Determine the [X, Y] coordinate at the center of the cell enclosing the given text.  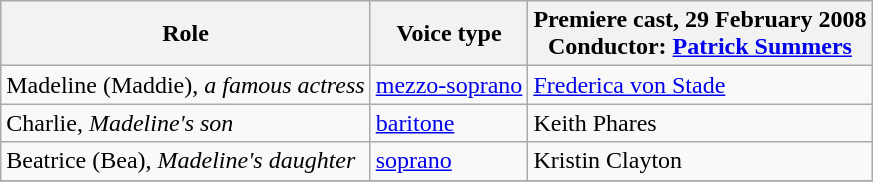
Charlie, Madeline's son [186, 123]
Beatrice (Bea), Madeline's daughter [186, 161]
Role [186, 34]
baritone [449, 123]
soprano [449, 161]
Kristin Clayton [700, 161]
Premiere cast, 29 February 2008Conductor: Patrick Summers [700, 34]
Frederica von Stade [700, 85]
Keith Phares [700, 123]
Madeline (Maddie), a famous actress [186, 85]
mezzo-soprano [449, 85]
Voice type [449, 34]
